Extract the [x, y] coordinate from the center of the cell holding the provided text.  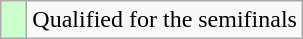
Qualified for the semifinals [165, 20]
